Output the (X, Y) coordinate of the center of the cell containing the given text.  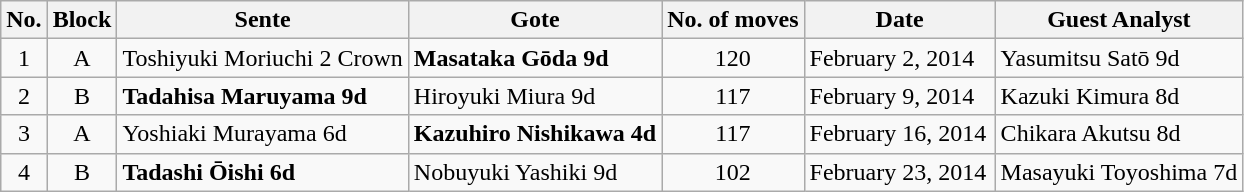
Gote (534, 20)
No. (24, 20)
February 16, 2014 (900, 134)
Yasumitsu Satō 9d (1119, 58)
Block (82, 20)
4 (24, 172)
3 (24, 134)
Yoshiaki Murayama 6d (262, 134)
February 9, 2014 (900, 96)
Sente (262, 20)
2 (24, 96)
Hiroyuki Miura 9d (534, 96)
Guest Analyst (1119, 20)
Tadashi Ōishi 6d (262, 172)
Chikara Akutsu 8d (1119, 134)
Tadahisa Maruyama 9d (262, 96)
Masayuki Toyoshima 7d (1119, 172)
Toshiyuki Moriuchi 2 Crown (262, 58)
Masataka Gōda 9d (534, 58)
Date (900, 20)
Kazuki Kimura 8d (1119, 96)
120 (733, 58)
Nobuyuki Yashiki 9d (534, 172)
February 23, 2014 (900, 172)
1 (24, 58)
February 2, 2014 (900, 58)
102 (733, 172)
No. of moves (733, 20)
Kazuhiro Nishikawa 4d (534, 134)
